Extract the [X, Y] coordinate from the center of the cell holding the provided text.  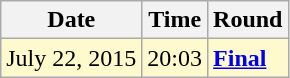
Round [248, 20]
20:03 [175, 58]
Time [175, 20]
July 22, 2015 [72, 58]
Final [248, 58]
Date [72, 20]
